Return the [x, y] coordinate for the center point of the cell that contains the specified text.  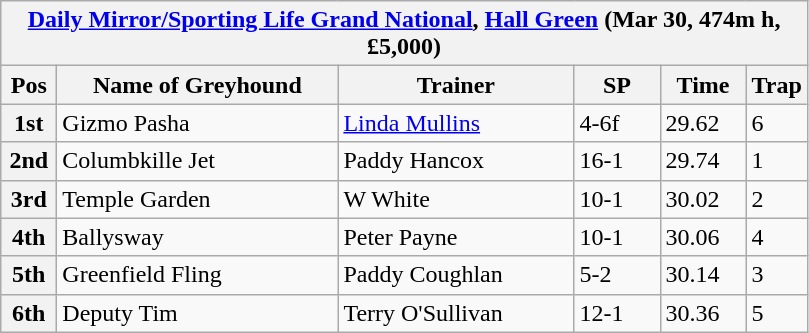
1 [776, 161]
Paddy Coughlan [456, 275]
Name of Greyhound [198, 85]
Trap [776, 85]
Greenfield Fling [198, 275]
30.02 [703, 199]
Columbkille Jet [198, 161]
2nd [29, 161]
30.36 [703, 313]
3 [776, 275]
30.06 [703, 237]
2 [776, 199]
Peter Payne [456, 237]
Terry O'Sullivan [456, 313]
5 [776, 313]
6 [776, 123]
Time [703, 85]
5th [29, 275]
29.74 [703, 161]
29.62 [703, 123]
1st [29, 123]
W White [456, 199]
SP [617, 85]
4-6f [617, 123]
12-1 [617, 313]
Daily Mirror/Sporting Life Grand National, Hall Green (Mar 30, 474m h, £5,000) [404, 34]
Gizmo Pasha [198, 123]
16-1 [617, 161]
4th [29, 237]
Pos [29, 85]
Ballysway [198, 237]
Linda Mullins [456, 123]
5-2 [617, 275]
Deputy Tim [198, 313]
Temple Garden [198, 199]
3rd [29, 199]
Trainer [456, 85]
4 [776, 237]
30.14 [703, 275]
Paddy Hancox [456, 161]
6th [29, 313]
